Return the (X, Y) coordinate for the center point of the cell that contains the specified text.  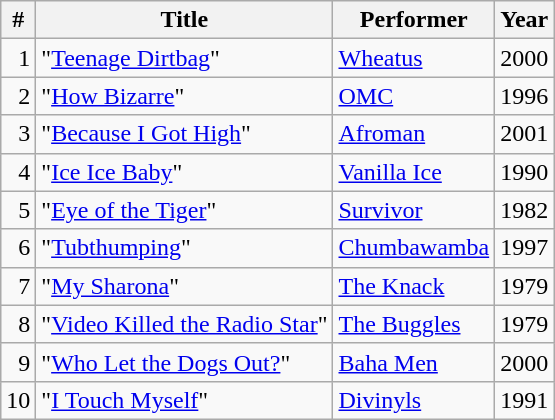
"My Sharona" (184, 286)
# (18, 20)
1982 (524, 210)
5 (18, 210)
1 (18, 58)
Baha Men (414, 362)
Afroman (414, 134)
The Buggles (414, 324)
"Video Killed the Radio Star" (184, 324)
The Knack (414, 286)
"Eye of the Tiger" (184, 210)
Wheatus (414, 58)
Title (184, 20)
"Who Let the Dogs Out?" (184, 362)
Survivor (414, 210)
"Because I Got High" (184, 134)
1991 (524, 400)
2001 (524, 134)
Vanilla Ice (414, 172)
3 (18, 134)
9 (18, 362)
"Ice Ice Baby" (184, 172)
Year (524, 20)
4 (18, 172)
"Tubthumping" (184, 248)
7 (18, 286)
"Teenage Dirtbag" (184, 58)
Divinyls (414, 400)
1996 (524, 96)
6 (18, 248)
1997 (524, 248)
2 (18, 96)
Performer (414, 20)
Chumbawamba (414, 248)
"How Bizarre" (184, 96)
10 (18, 400)
"I Touch Myself" (184, 400)
1990 (524, 172)
8 (18, 324)
OMC (414, 96)
